Detect which cell encompasses the target text, then output its [X, Y] center coordinate. 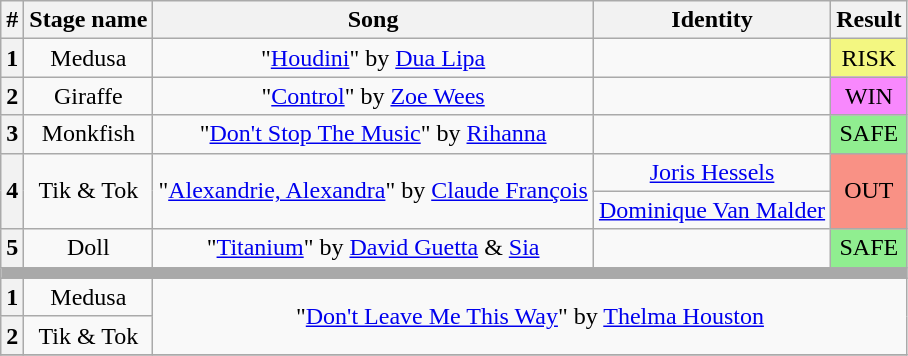
WIN [869, 96]
Dominique Van Malder [712, 210]
5 [12, 248]
4 [12, 191]
Result [869, 20]
Joris Hessels [712, 172]
Identity [712, 20]
# [12, 20]
"Don't Stop The Music" by Rihanna [374, 134]
RISK [869, 58]
"Houdini" by Dua Lipa [374, 58]
"Alexandrie, Alexandra" by Claude François [374, 191]
Stage name [88, 20]
OUT [869, 191]
Giraffe [88, 96]
Monkfish [88, 134]
"Don't Leave Me This Way" by Thelma Houston [530, 316]
"Titanium" by David Guetta & Sia [374, 248]
"Control" by Zoe Wees [374, 96]
Doll [88, 248]
3 [12, 134]
Song [374, 20]
